Pinpoint the cell where the given text exists, returning its [x, y] midpoint coordinate. 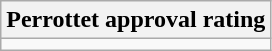
Perrottet approval rating [136, 20]
